Scan for the cell matching the given text and deliver its (X, Y) coordinate at center. 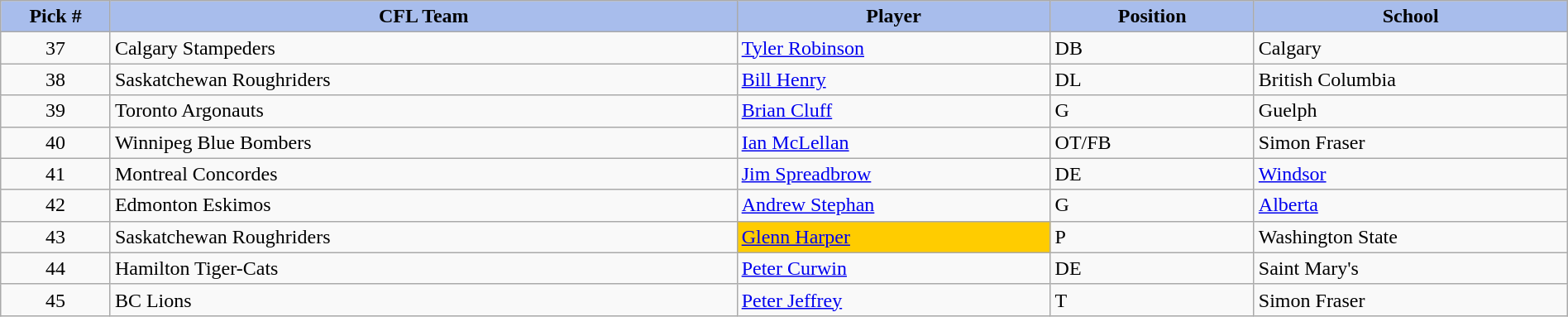
Toronto Argonauts (423, 111)
Windsor (1411, 174)
Pick # (56, 17)
41 (56, 174)
Saint Mary's (1411, 268)
Guelph (1411, 111)
40 (56, 142)
Glenn Harper (893, 237)
Edmonton Eskimos (423, 205)
School (1411, 17)
OT/FB (1152, 142)
British Columbia (1411, 79)
Andrew Stephan (893, 205)
P (1152, 237)
39 (56, 111)
Bill Henry (893, 79)
Jim Spreadbrow (893, 174)
Washington State (1411, 237)
Position (1152, 17)
37 (56, 48)
Montreal Concordes (423, 174)
DL (1152, 79)
43 (56, 237)
T (1152, 300)
38 (56, 79)
Calgary (1411, 48)
Calgary Stampeders (423, 48)
Peter Jeffrey (893, 300)
42 (56, 205)
Brian Cluff (893, 111)
Alberta (1411, 205)
BC Lions (423, 300)
Winnipeg Blue Bombers (423, 142)
DB (1152, 48)
Player (893, 17)
Tyler Robinson (893, 48)
Ian McLellan (893, 142)
44 (56, 268)
45 (56, 300)
Hamilton Tiger-Cats (423, 268)
CFL Team (423, 17)
Peter Curwin (893, 268)
